Capture the cell that displays the provided text and extract its (x, y) central coordinate. 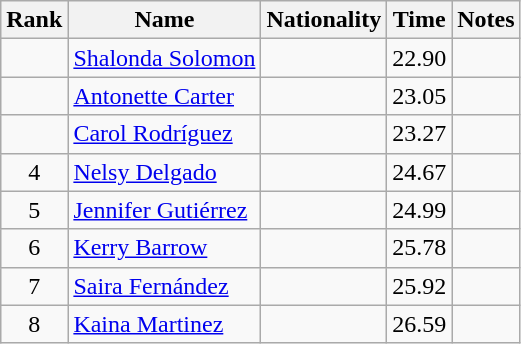
Jennifer Gutiérrez (164, 210)
7 (34, 286)
Time (420, 20)
4 (34, 172)
22.90 (420, 58)
Nelsy Delgado (164, 172)
Kerry Barrow (164, 248)
24.99 (420, 210)
6 (34, 248)
Carol Rodríguez (164, 134)
23.27 (420, 134)
Nationality (324, 20)
24.67 (420, 172)
5 (34, 210)
Kaina Martinez (164, 324)
23.05 (420, 96)
25.92 (420, 286)
26.59 (420, 324)
Antonette Carter (164, 96)
Saira Fernández (164, 286)
Shalonda Solomon (164, 58)
25.78 (420, 248)
Notes (486, 20)
8 (34, 324)
Rank (34, 20)
Name (164, 20)
